Provide the [x, y] coordinate of the cell's center where the given text is located.  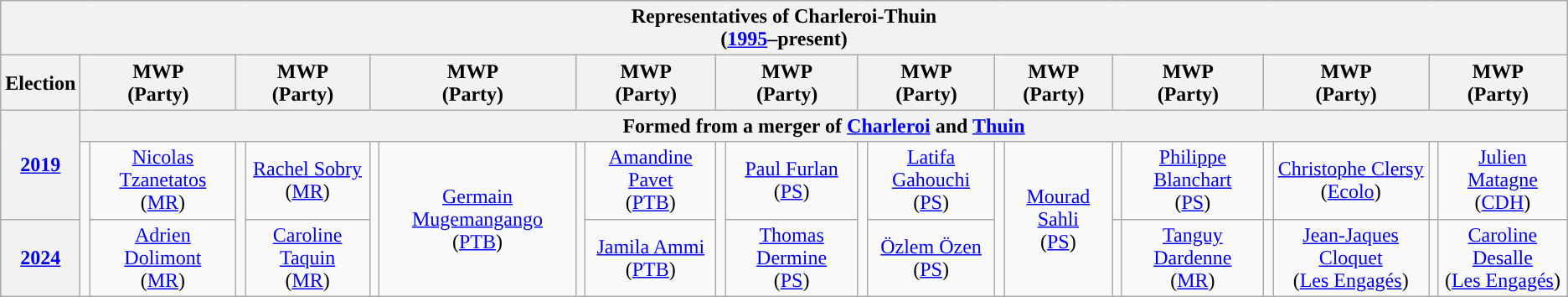
Christophe Clersy(Ecolo) [1351, 180]
Tanguy Dardenne(MR) [1193, 258]
Philippe Blanchart(PS) [1193, 180]
Representatives of Charleroi-Thuin(1995–present) [784, 29]
Adrien Dolimont(MR) [162, 258]
Caroline Desalle(Les Engagés) [1503, 258]
Jean-Jaques Cloquet(Les Engagés) [1351, 258]
Özlem Özen(PS) [931, 258]
Julien Matagne(CDH) [1503, 180]
2019 [40, 164]
Election [40, 82]
2024 [40, 258]
Nicolas Tzanetatos(MR) [162, 180]
Amandine Pavet(PTB) [651, 180]
Thomas Dermine(PS) [792, 258]
Paul Furlan(PS) [792, 180]
Jamila Ammi(PTB) [651, 258]
Caroline Taquin(MR) [307, 258]
Latifa Gahouchi(PS) [931, 180]
Rachel Sobry(MR) [307, 180]
Formed from a merger of Charleroi and Thuin [824, 126]
Germain Mugemangango(PTB) [477, 219]
Mourad Sahli(PS) [1059, 219]
